Extract the (x, y) coordinate from the center of the cell holding the provided text.  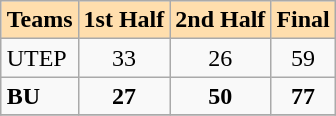
77 (303, 96)
27 (124, 96)
1st Half (124, 20)
59 (303, 58)
Final (303, 20)
50 (220, 96)
26 (220, 58)
2nd Half (220, 20)
Teams (40, 20)
33 (124, 58)
BU (40, 96)
UTEP (40, 58)
